From the cell containing the given text, extract its center point as [x, y] coordinate. 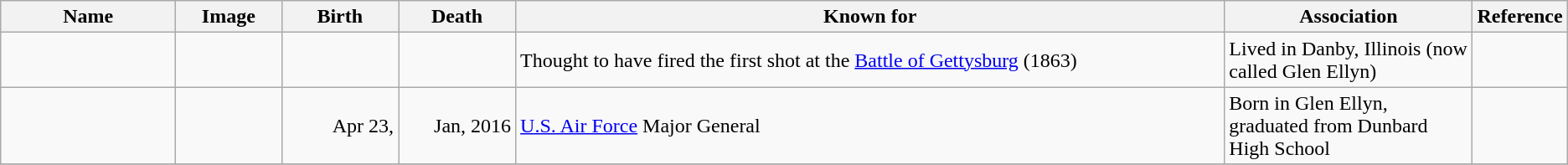
Reference [1519, 17]
Association [1349, 17]
Jan, 2016 [457, 126]
Birth [340, 17]
Image [229, 17]
Known for [870, 17]
Name [89, 17]
Apr 23, [340, 126]
Death [457, 17]
U.S. Air Force Major General [870, 126]
Lived in Danby, Illinois (now called Glen Ellyn) [1349, 60]
Born in Glen Ellyn, graduated from Dunbard High School [1349, 126]
Thought to have fired the first shot at the Battle of Gettysburg (1863) [870, 60]
